Return the [x, y] coordinate for the center point of the cell that contains the specified text.  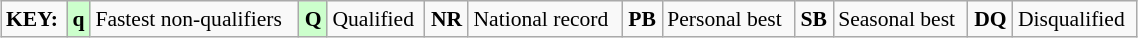
DQ [990, 19]
Personal best [728, 19]
Qualified [376, 19]
NR [447, 19]
Q [314, 19]
Disqualified [1075, 19]
PB [642, 19]
q [78, 19]
National record [545, 19]
Fastest non-qualifiers [194, 19]
Seasonal best [900, 19]
SB [814, 19]
KEY: [34, 19]
